From the cell containing the given text, extract its center point as (X, Y) coordinate. 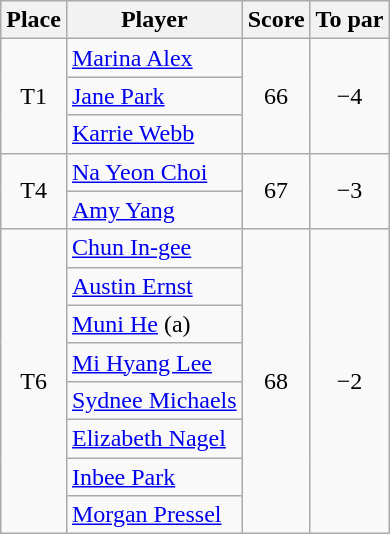
Muni He (a) (154, 324)
Score (276, 20)
T4 (34, 191)
67 (276, 191)
Elizabeth Nagel (154, 438)
Chun In-gee (154, 248)
Jane Park (154, 96)
Player (154, 20)
−3 (350, 191)
T6 (34, 381)
Austin Ernst (154, 286)
Place (34, 20)
Mi Hyang Lee (154, 362)
Na Yeon Choi (154, 172)
Inbee Park (154, 477)
−2 (350, 381)
68 (276, 381)
T1 (34, 96)
To par (350, 20)
Karrie Webb (154, 134)
Amy Yang (154, 210)
−4 (350, 96)
Morgan Pressel (154, 515)
Marina Alex (154, 58)
Sydnee Michaels (154, 400)
66 (276, 96)
